Detect which cell encompasses the target text, then output its (X, Y) center coordinate. 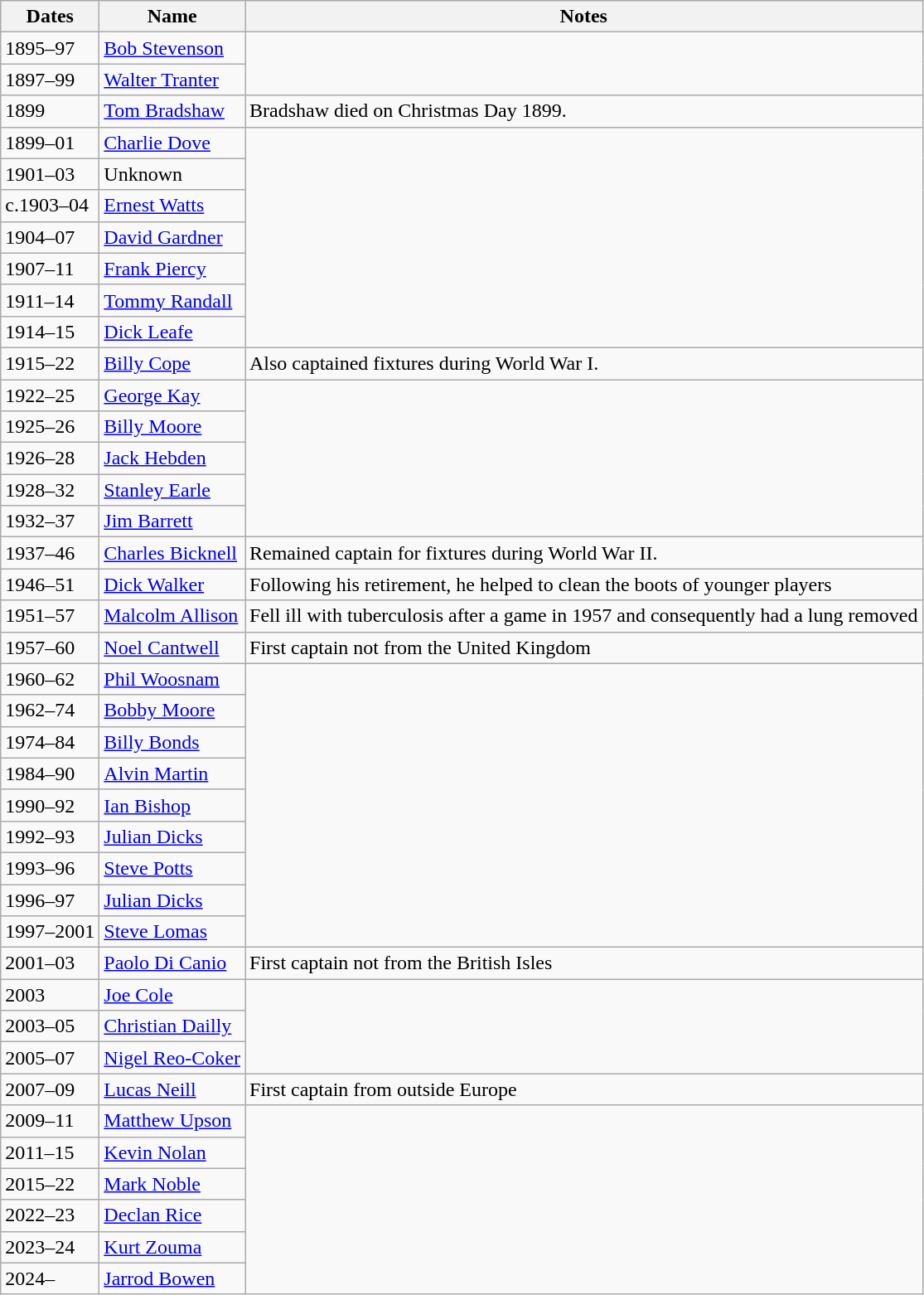
David Gardner (172, 237)
1895–97 (50, 48)
Bobby Moore (172, 711)
Dick Walker (172, 584)
Declan Rice (172, 1215)
Notes (584, 17)
2024– (50, 1278)
Kurt Zouma (172, 1247)
Lucas Neill (172, 1089)
1951–57 (50, 616)
George Kay (172, 395)
1922–25 (50, 395)
2005–07 (50, 1058)
1907–11 (50, 269)
1984–90 (50, 774)
Joe Cole (172, 995)
First captain from outside Europe (584, 1089)
2007–09 (50, 1089)
1957–60 (50, 647)
Unknown (172, 174)
Charlie Dove (172, 143)
Nigel Reo-Coker (172, 1058)
2015–22 (50, 1184)
2011–15 (50, 1152)
Charles Bicknell (172, 553)
Mark Noble (172, 1184)
Tom Bradshaw (172, 111)
Billy Cope (172, 363)
Following his retirement, he helped to clean the boots of younger players (584, 584)
1899 (50, 111)
Ernest Watts (172, 206)
First captain not from the United Kingdom (584, 647)
Christian Dailly (172, 1026)
Billy Moore (172, 427)
2023–24 (50, 1247)
Ian Bishop (172, 805)
2001–03 (50, 963)
Dates (50, 17)
1925–26 (50, 427)
1946–51 (50, 584)
1997–2001 (50, 932)
1926–28 (50, 458)
1899–01 (50, 143)
Jack Hebden (172, 458)
2003–05 (50, 1026)
First captain not from the British Isles (584, 963)
c.1903–04 (50, 206)
1960–62 (50, 679)
2003 (50, 995)
Frank Piercy (172, 269)
Stanley Earle (172, 490)
Phil Woosnam (172, 679)
Noel Cantwell (172, 647)
Also captained fixtures during World War I. (584, 363)
Bradshaw died on Christmas Day 1899. (584, 111)
Matthew Upson (172, 1121)
Steve Potts (172, 868)
1901–03 (50, 174)
Jim Barrett (172, 521)
Steve Lomas (172, 932)
Remained captain for fixtures during World War II. (584, 553)
Paolo Di Canio (172, 963)
1911–14 (50, 300)
Kevin Nolan (172, 1152)
1914–15 (50, 332)
1904–07 (50, 237)
Dick Leafe (172, 332)
1990–92 (50, 805)
1915–22 (50, 363)
Billy Bonds (172, 742)
1937–46 (50, 553)
Jarrod Bowen (172, 1278)
Alvin Martin (172, 774)
2022–23 (50, 1215)
Walter Tranter (172, 80)
Malcolm Allison (172, 616)
Bob Stevenson (172, 48)
Tommy Randall (172, 300)
1974–84 (50, 742)
1996–97 (50, 900)
1928–32 (50, 490)
1897–99 (50, 80)
1993–96 (50, 868)
1932–37 (50, 521)
1962–74 (50, 711)
Fell ill with tuberculosis after a game in 1957 and consequently had a lung removed (584, 616)
Name (172, 17)
2009–11 (50, 1121)
1992–93 (50, 837)
